Return [x, y] of the center of cell containing provided text 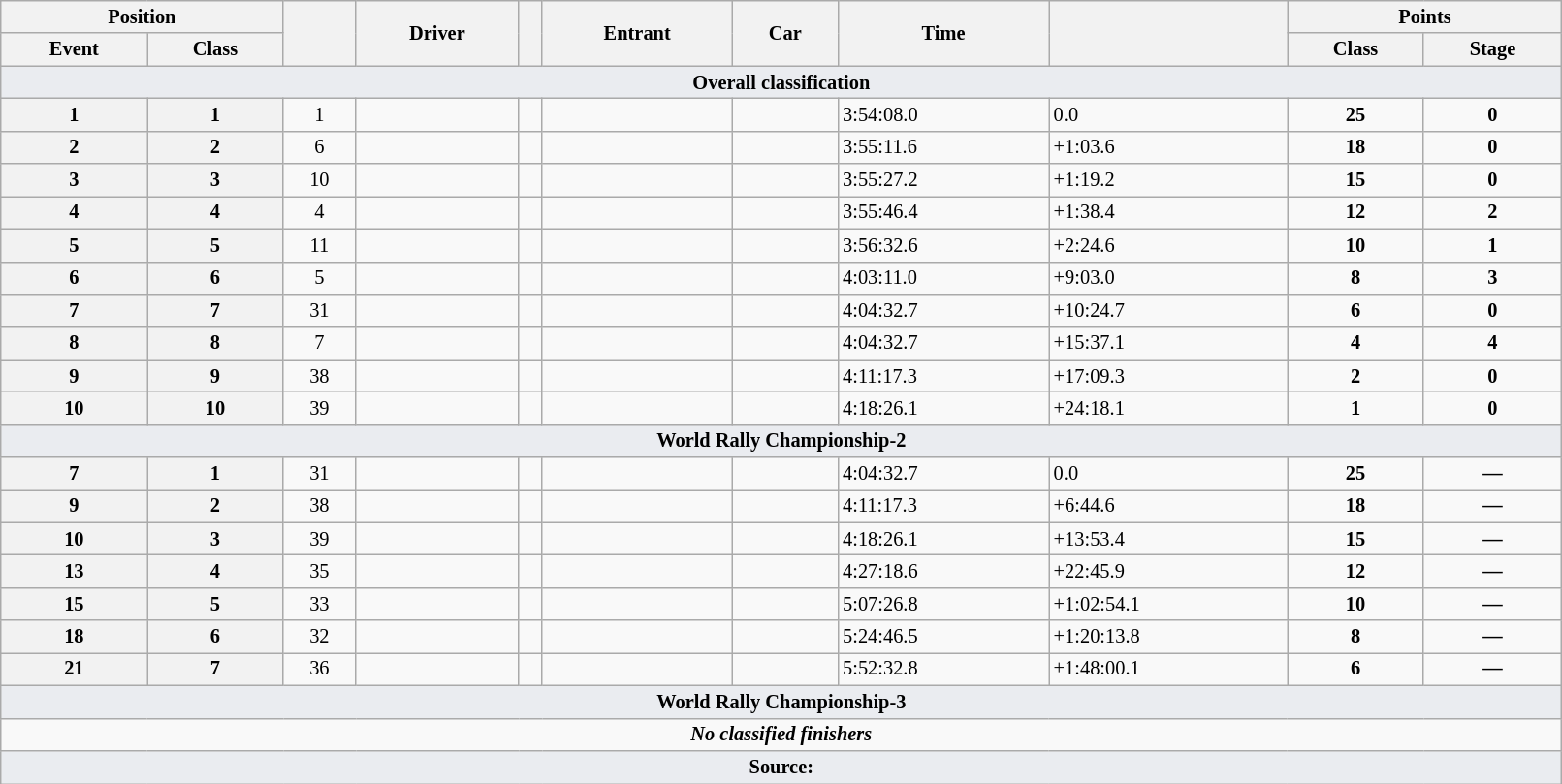
+1:03.6 [1168, 147]
Car [785, 33]
+22:45.9 [1168, 571]
+1:02:54.1 [1168, 604]
4:03:11.0 [943, 278]
+10:24.7 [1168, 310]
No classified finishers [781, 735]
3:55:46.4 [943, 212]
3:56:32.6 [943, 245]
+1:19.2 [1168, 180]
Time [943, 33]
36 [320, 669]
13 [74, 571]
+24:18.1 [1168, 408]
+13:53.4 [1168, 539]
3:55:11.6 [943, 147]
3:55:27.2 [943, 180]
33 [320, 604]
4:27:18.6 [943, 571]
Source: [781, 767]
+1:38.4 [1168, 212]
3:54:08.0 [943, 114]
+1:20:13.8 [1168, 637]
Stage [1493, 49]
+6:44.6 [1168, 506]
Position [142, 16]
Driver [437, 33]
+1:48:00.1 [1168, 669]
+17:09.3 [1168, 376]
5:07:26.8 [943, 604]
5:24:46.5 [943, 637]
+15:37.1 [1168, 343]
Entrant [637, 33]
35 [320, 571]
32 [320, 637]
Overall classification [781, 82]
Points [1425, 16]
11 [320, 245]
World Rally Championship-3 [781, 702]
+9:03.0 [1168, 278]
5:52:32.8 [943, 669]
Event [74, 49]
+2:24.6 [1168, 245]
21 [74, 669]
World Rally Championship-2 [781, 441]
